Output the (x, y) coordinate of the center of the cell containing the given text.  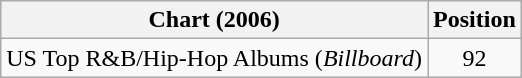
92 (475, 58)
Position (475, 20)
Chart (2006) (214, 20)
US Top R&B/Hip-Hop Albums (Billboard) (214, 58)
